Find where the given text appears and provide that cell's center as (x, y) coordinate. 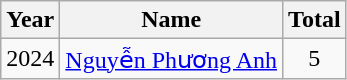
5 (315, 59)
Nguyễn Phương Anh (172, 59)
Name (172, 20)
2024 (30, 59)
Total (315, 20)
Year (30, 20)
